Output the (X, Y) coordinate of the center of the cell containing the given text.  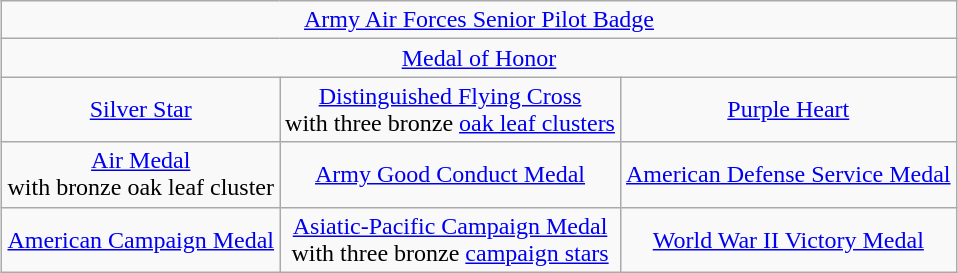
Medal of Honor (479, 58)
American Defense Service Medal (788, 174)
Distinguished Flying Crosswith three bronze oak leaf clusters (450, 110)
Air Medalwith bronze oak leaf cluster (141, 174)
Army Good Conduct Medal (450, 174)
Purple Heart (788, 110)
Army Air Forces Senior Pilot Badge (479, 20)
American Campaign Medal (141, 240)
World War II Victory Medal (788, 240)
Asiatic-Pacific Campaign Medalwith three bronze campaign stars (450, 240)
Silver Star (141, 110)
